For the text-containing cell, return its midpoint in [x, y] coordinate format. 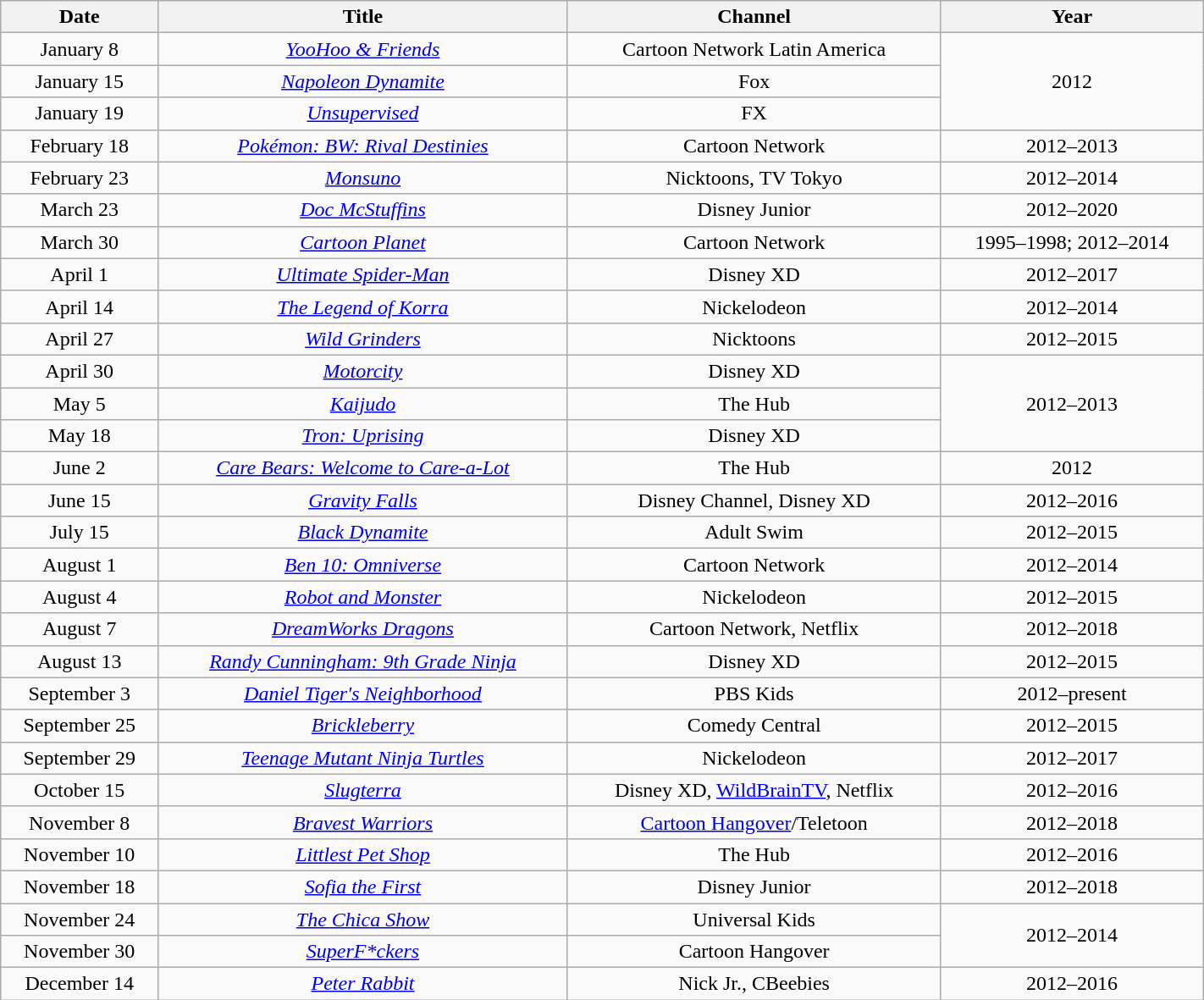
Cartoon Planet [363, 242]
June 15 [80, 500]
Napoleon Dynamite [363, 81]
Randy Cunningham: 9th Grade Ninja [363, 661]
Year [1072, 17]
2012–2020 [1072, 210]
Cartoon Network, Netflix [754, 629]
PBS Kids [754, 693]
May 18 [80, 436]
February 23 [80, 178]
Disney Channel, Disney XD [754, 500]
March 23 [80, 210]
August 7 [80, 629]
Fox [754, 81]
January 8 [80, 49]
Wild Grinders [363, 339]
August 4 [80, 597]
August 1 [80, 565]
Tron: Uprising [363, 436]
Disney XD, WildBrainTV, Netflix [754, 790]
Robot and Monster [363, 597]
Slugterra [363, 790]
Daniel Tiger's Neighborhood [363, 693]
Ben 10: Omniverse [363, 565]
July 15 [80, 533]
November 18 [80, 887]
November 30 [80, 952]
Brickleberry [363, 726]
Ultimate Spider-Man [363, 274]
The Chica Show [363, 919]
YooHoo & Friends [363, 49]
1995–1998; 2012–2014 [1072, 242]
January 15 [80, 81]
April 14 [80, 307]
November 8 [80, 822]
January 19 [80, 113]
Cartoon Hangover/Teletoon [754, 822]
Cartoon Network Latin America [754, 49]
April 30 [80, 371]
February 18 [80, 146]
Gravity Falls [363, 500]
The Legend of Korra [363, 307]
Date [80, 17]
September 29 [80, 758]
October 15 [80, 790]
Unsupervised [363, 113]
Sofia the First [363, 887]
April 27 [80, 339]
Monsuno [363, 178]
Littlest Pet Shop [363, 854]
November 10 [80, 854]
2012–present [1072, 693]
June 2 [80, 468]
Nicktoons, TV Tokyo [754, 178]
August 13 [80, 661]
Adult Swim [754, 533]
Channel [754, 17]
Nick Jr., CBeebies [754, 984]
Kaijudo [363, 404]
Motorcity [363, 371]
March 30 [80, 242]
Nicktoons [754, 339]
September 25 [80, 726]
FX [754, 113]
December 14 [80, 984]
May 5 [80, 404]
Comedy Central [754, 726]
Pokémon: BW: Rival Destinies [363, 146]
SuperF*ckers [363, 952]
Doc McStuffins [363, 210]
Teenage Mutant Ninja Turtles [363, 758]
April 1 [80, 274]
Bravest Warriors [363, 822]
Care Bears: Welcome to Care-a-Lot [363, 468]
Cartoon Hangover [754, 952]
Black Dynamite [363, 533]
November 24 [80, 919]
September 3 [80, 693]
DreamWorks Dragons [363, 629]
Universal Kids [754, 919]
Title [363, 17]
Peter Rabbit [363, 984]
